Scan for the cell matching the given text and deliver its (x, y) coordinate at center. 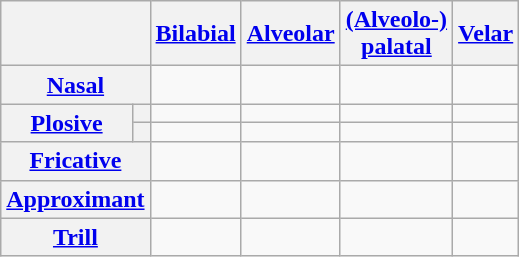
Plosive (67, 123)
Nasal (76, 85)
Fricative (76, 161)
Alveolar (290, 34)
Velar (486, 34)
(Alveolo-)palatal (396, 34)
Approximant (76, 199)
Bilabial (196, 34)
Trill (76, 237)
